Find where the given text appears and provide that cell's center as (x, y) coordinate. 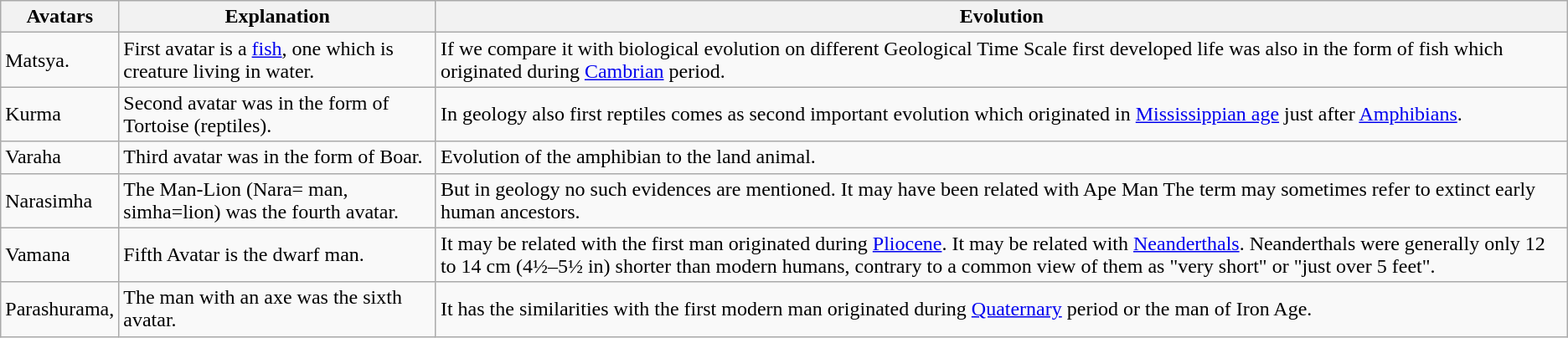
Second avatar was in the form of Tortoise (reptiles). (278, 114)
Narasimha (60, 201)
But in geology no such evidences are mentioned. It may have been related with Ape Man The term may sometimes refer to extinct early human ancestors. (1002, 201)
Avatars (60, 17)
It has the similarities with the first modern man originated during Quaternary period or the man of Iron Age. (1002, 310)
Evolution (1002, 17)
Parashurama, (60, 310)
The Man-Lion (Nara= man, simha=lion) was the fourth avatar. (278, 201)
Varaha (60, 157)
The man with an axe was the sixth avatar. (278, 310)
Kurma (60, 114)
First avatar is a fish, one which is creature living in water. (278, 60)
Third avatar was in the form of Boar. (278, 157)
Matsya. (60, 60)
Explanation (278, 17)
In geology also first reptiles comes as second important evolution which originated in Mississippian age just after Amphibians. (1002, 114)
Fifth Avatar is the dwarf man. (278, 254)
Evolution of the amphibian to the land animal. (1002, 157)
Vamana (60, 254)
